Provide the [X, Y] coordinate of the cell's center where the given text is located.  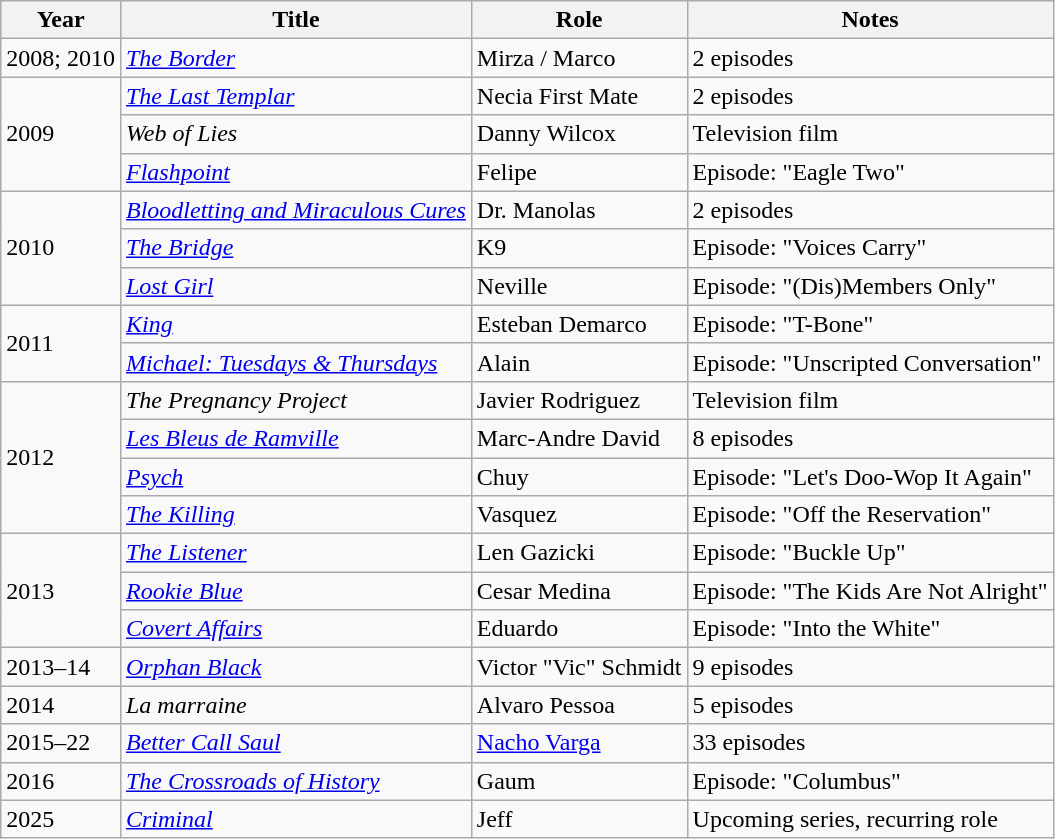
2025 [61, 819]
Eduardo [579, 629]
Marc-Andre David [579, 438]
Bloodletting and Miraculous Cures [296, 210]
2011 [61, 343]
Nacho Varga [579, 743]
Victor "Vic" Schmidt [579, 667]
Lost Girl [296, 286]
Web of Lies [296, 134]
Jeff [579, 819]
Better Call Saul [296, 743]
Neville [579, 286]
Covert Affairs [296, 629]
Michael: Tuesdays & Thursdays [296, 362]
The Listener [296, 553]
The Killing [296, 515]
2010 [61, 248]
La marraine [296, 705]
Title [296, 20]
Flashpoint [296, 172]
Orphan Black [296, 667]
Episode: "Into the White" [870, 629]
Episode: "(Dis)Members Only" [870, 286]
Rookie Blue [296, 591]
Vasquez [579, 515]
Episode: "Voices Carry" [870, 248]
Episode: "Let's Doo-Wop It Again" [870, 477]
Gaum [579, 781]
Mirza / Marco [579, 58]
Necia First Mate [579, 96]
2014 [61, 705]
2013 [61, 591]
Felipe [579, 172]
Danny Wilcox [579, 134]
33 episodes [870, 743]
Episode: "The Kids Are Not Alright" [870, 591]
Upcoming series, recurring role [870, 819]
Cesar Medina [579, 591]
King [296, 324]
5 episodes [870, 705]
2016 [61, 781]
Len Gazicki [579, 553]
Alvaro Pessoa [579, 705]
2015–22 [61, 743]
The Pregnancy Project [296, 400]
Episode: "Columbus" [870, 781]
Year [61, 20]
8 episodes [870, 438]
Role [579, 20]
Esteban Demarco [579, 324]
9 episodes [870, 667]
The Bridge [296, 248]
The Last Templar [296, 96]
Javier Rodriguez [579, 400]
2009 [61, 134]
Alain [579, 362]
Les Bleus de Ramville [296, 438]
Episode: "Off the Reservation" [870, 515]
Episode: "T-Bone" [870, 324]
Chuy [579, 477]
Notes [870, 20]
Criminal [296, 819]
The Crossroads of History [296, 781]
The Border [296, 58]
2012 [61, 457]
Psych [296, 477]
Episode: "Buckle Up" [870, 553]
K9 [579, 248]
Episode: "Eagle Two" [870, 172]
2013–14 [61, 667]
Dr. Manolas [579, 210]
Episode: "Unscripted Conversation" [870, 362]
2008; 2010 [61, 58]
